Scan for the cell matching the given text and deliver its [x, y] coordinate at center. 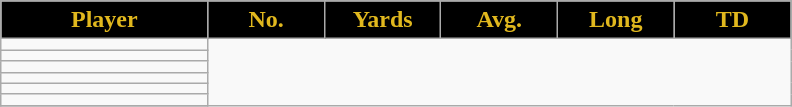
Player [104, 20]
Avg. [500, 20]
No. [266, 20]
Yards [382, 20]
Long [616, 20]
TD [732, 20]
